Return [x, y] of the center of cell containing provided text 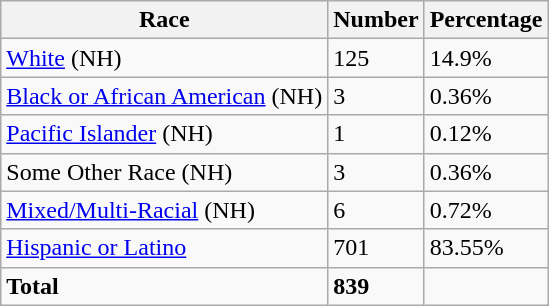
83.55% [486, 248]
6 [376, 210]
Total [164, 286]
Pacific Islander (NH) [164, 134]
701 [376, 248]
0.72% [486, 210]
Mixed/Multi-Racial (NH) [164, 210]
125 [376, 58]
Number [376, 20]
14.9% [486, 58]
839 [376, 286]
1 [376, 134]
Black or African American (NH) [164, 96]
0.12% [486, 134]
White (NH) [164, 58]
Percentage [486, 20]
Some Other Race (NH) [164, 172]
Hispanic or Latino [164, 248]
Race [164, 20]
